Output the (X, Y) coordinate of the center of the cell containing the given text.  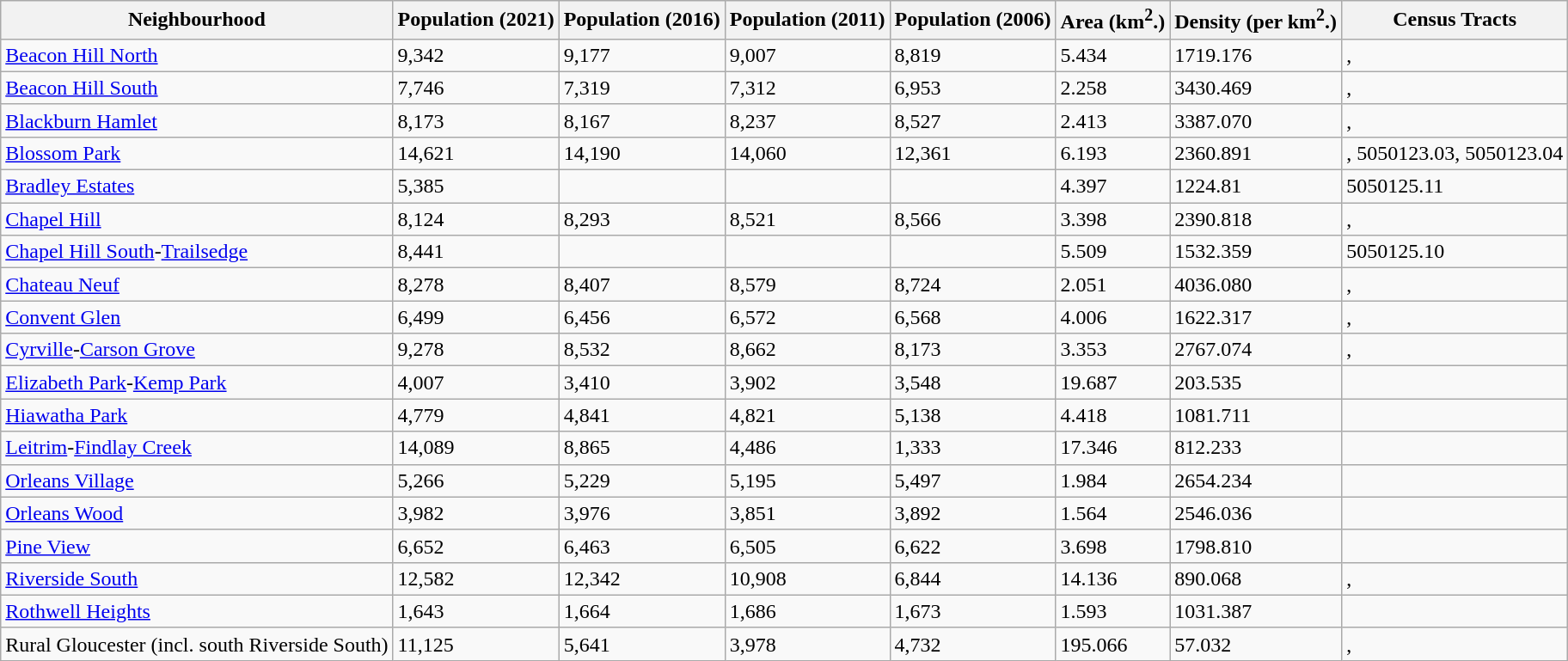
5,229 (641, 480)
8,278 (476, 285)
1,686 (807, 611)
Beacon Hill South (197, 88)
Bradley Estates (197, 187)
890.068 (1256, 578)
2546.036 (1256, 513)
3,902 (807, 383)
1081.711 (1256, 415)
Hiawatha Park (197, 415)
3,548 (973, 383)
Population (2016) (641, 21)
17.346 (1112, 448)
8,566 (973, 219)
2654.234 (1256, 480)
7,319 (641, 88)
6,953 (973, 88)
Riverside South (197, 578)
6,844 (973, 578)
14,060 (807, 153)
4.397 (1112, 187)
Orleans Wood (197, 513)
Population (2011) (807, 21)
12,342 (641, 578)
1,664 (641, 611)
9,177 (641, 55)
6,568 (973, 317)
5050125.10 (1455, 252)
8,819 (973, 55)
6,456 (641, 317)
12,361 (973, 153)
1622.317 (1256, 317)
Orleans Village (197, 480)
1,673 (973, 611)
Elizabeth Park-Kemp Park (197, 383)
Rural Gloucester (incl. south Riverside South) (197, 644)
8,124 (476, 219)
3,851 (807, 513)
2360.891 (1256, 153)
195.066 (1112, 644)
2.051 (1112, 285)
19.687 (1112, 383)
6.193 (1112, 153)
5,195 (807, 480)
6,622 (973, 546)
4,486 (807, 448)
14,190 (641, 153)
8,579 (807, 285)
8,167 (641, 120)
Blackburn Hamlet (197, 120)
11,125 (476, 644)
Blossom Park (197, 153)
Neighbourhood (197, 21)
8,293 (641, 219)
3387.070 (1256, 120)
4.006 (1112, 317)
12,582 (476, 578)
4,841 (641, 415)
3.398 (1112, 219)
Area (km2.) (1112, 21)
6,499 (476, 317)
5,138 (973, 415)
8,865 (641, 448)
5.434 (1112, 55)
9,007 (807, 55)
6,652 (476, 546)
3,982 (476, 513)
4036.080 (1256, 285)
3430.469 (1256, 88)
5.509 (1112, 252)
Population (2006) (973, 21)
8,237 (807, 120)
1532.359 (1256, 252)
14,089 (476, 448)
6,572 (807, 317)
1.564 (1112, 513)
1224.81 (1256, 187)
3.698 (1112, 546)
3,976 (641, 513)
2767.074 (1256, 350)
8,662 (807, 350)
8,521 (807, 219)
Cyrville-Carson Grove (197, 350)
4,732 (973, 644)
14.136 (1112, 578)
3.353 (1112, 350)
9,342 (476, 55)
5050125.11 (1455, 187)
Chateau Neuf (197, 285)
8,527 (973, 120)
Density (per km2.) (1256, 21)
4.418 (1112, 415)
, 5050123.03, 5050123.04 (1455, 153)
5,641 (641, 644)
Rothwell Heights (197, 611)
Convent Glen (197, 317)
Leitrim-Findlay Creek (197, 448)
9,278 (476, 350)
5,385 (476, 187)
3,978 (807, 644)
6,505 (807, 546)
2390.818 (1256, 219)
1798.810 (1256, 546)
1.984 (1112, 480)
3,410 (641, 383)
812.233 (1256, 448)
Beacon Hill North (197, 55)
5,266 (476, 480)
1031.387 (1256, 611)
203.535 (1256, 383)
8,441 (476, 252)
2.413 (1112, 120)
4,007 (476, 383)
8,724 (973, 285)
7,312 (807, 88)
4,779 (476, 415)
1,333 (973, 448)
5,497 (973, 480)
1719.176 (1256, 55)
3,892 (973, 513)
2.258 (1112, 88)
Chapel Hill South-Trailsedge (197, 252)
8,532 (641, 350)
1,643 (476, 611)
57.032 (1256, 644)
4,821 (807, 415)
6,463 (641, 546)
Population (2021) (476, 21)
Census Tracts (1455, 21)
1.593 (1112, 611)
7,746 (476, 88)
10,908 (807, 578)
Pine View (197, 546)
8,407 (641, 285)
Chapel Hill (197, 219)
14,621 (476, 153)
